Identify which cell holds the provided text, then report its [X, Y] central coordinate. 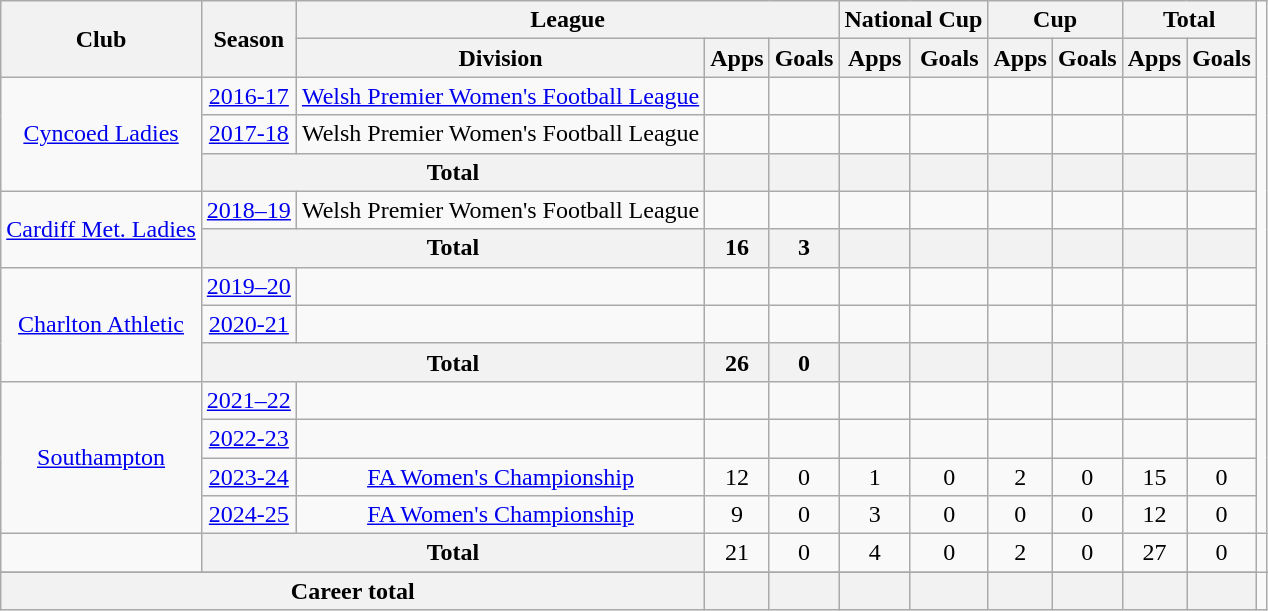
26 [737, 362]
Cyncoed Ladies [102, 134]
15 [1154, 477]
Southampton [102, 457]
2024-25 [248, 515]
Cardiff Met. Ladies [102, 229]
16 [737, 248]
Season [248, 39]
2020-21 [248, 324]
2023-24 [248, 477]
National Cup [914, 20]
Cup [1055, 20]
9 [737, 515]
2018–19 [248, 210]
1 [875, 477]
2021–22 [248, 400]
27 [1154, 553]
2017-18 [248, 134]
2016-17 [248, 96]
2019–20 [248, 286]
Club [102, 39]
2022-23 [248, 438]
Charlton Athletic [102, 324]
League [568, 20]
4 [875, 553]
Division [500, 58]
21 [737, 553]
Career total [353, 591]
